Locate the cell with the specified text and output its (X, Y) center coordinate. 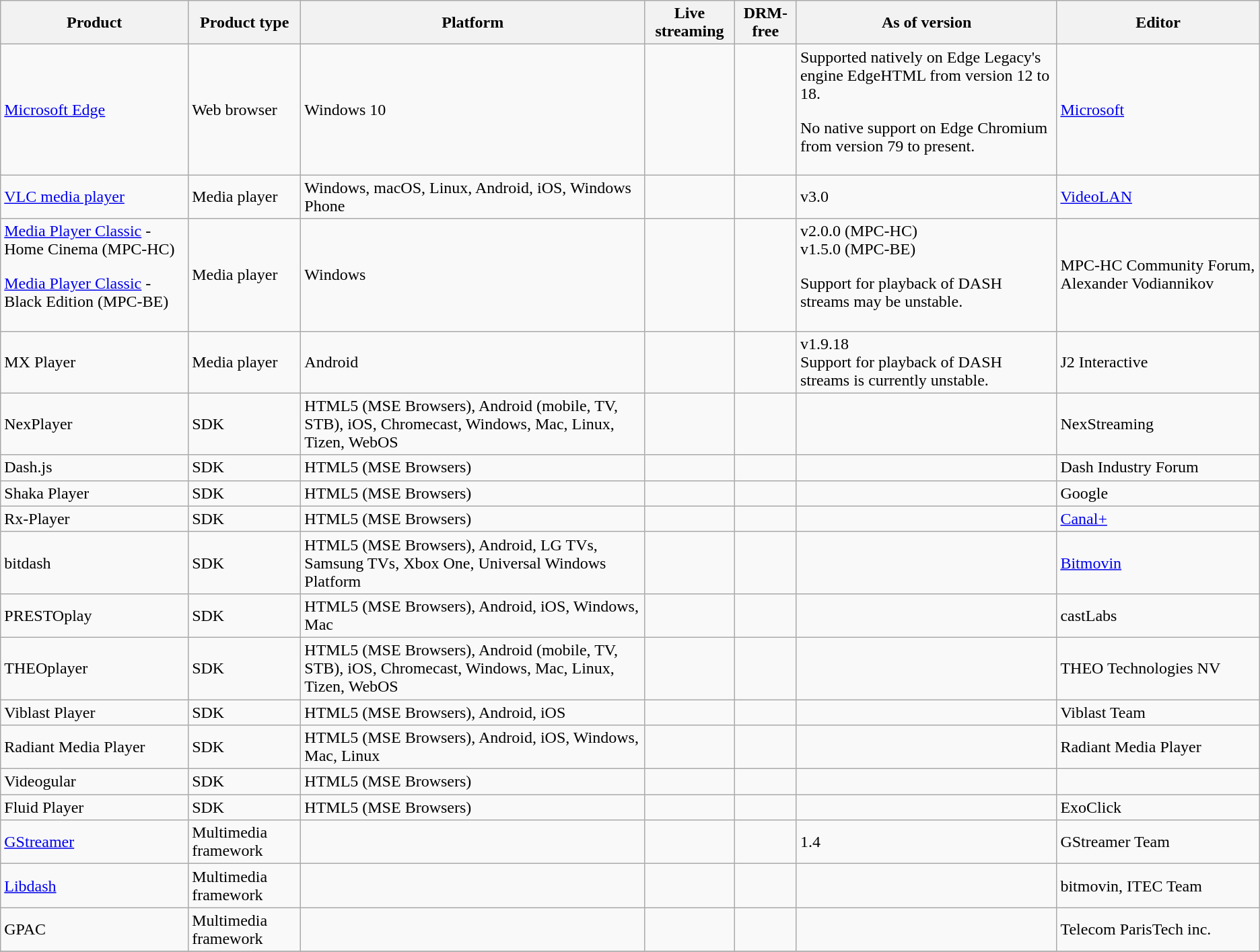
Dash.js (94, 468)
HTML5 (MSE Browsers), Android, iOS, Windows, Mac, Linux (473, 747)
Telecom ParisTech inc. (1158, 930)
Videogular (94, 782)
HTML5 (MSE Browsers), Android, iOS, Windows, Mac (473, 615)
J2 Interactive (1158, 362)
Canal+ (1158, 519)
As of version (926, 23)
v3.0 (926, 196)
Web browser (245, 110)
PRESTOplay (94, 615)
Bitmovin (1158, 562)
GPAC (94, 930)
MPC-HC Community Forum, Alexander Vodiannikov (1158, 274)
castLabs (1158, 615)
Microsoft (1158, 110)
v2.0.0 (MPC-HC) v1.5.0 (MPC-BE) Support for playback of DASH streams may be unstable. (926, 274)
bitdash (94, 562)
1.4 (926, 842)
Dash Industry Forum (1158, 468)
Libdash (94, 885)
HTML5 (MSE Browsers), Android, iOS (473, 712)
Viblast Team (1158, 712)
Viblast Player (94, 712)
Supported natively on Edge Legacy's engine EdgeHTML from version 12 to 18. No native support on Edge Chromium from version 79 to present. (926, 110)
THEO Technologies NV (1158, 668)
Windows 10 (473, 110)
Live streaming (690, 23)
DRM-free (765, 23)
Microsoft Edge (94, 110)
Media Player Classic - Home Cinema (MPC-HC) Media Player Classic - Black Edition (MPC-BE) (94, 274)
GStreamer Team (1158, 842)
NexPlayer (94, 424)
VideoLAN (1158, 196)
GStreamer (94, 842)
Product type (245, 23)
Windows (473, 274)
Android (473, 362)
bitmovin, ITEC Team (1158, 885)
THEOplayer (94, 668)
Google (1158, 493)
Editor (1158, 23)
v1.9.18 Support for playback of DASH streams is currently unstable. (926, 362)
Product (94, 23)
Platform (473, 23)
Rx-Player (94, 519)
HTML5 (MSE Browsers), Android, LG TVs, Samsung TVs, Xbox One, Universal Windows Platform (473, 562)
ExoClick (1158, 807)
MX Player (94, 362)
Windows, macOS, Linux, Android, iOS, Windows Phone (473, 196)
Shaka Player (94, 493)
Fluid Player (94, 807)
VLC media player (94, 196)
NexStreaming (1158, 424)
